Locate the cell with the specified text and output its [X, Y] center coordinate. 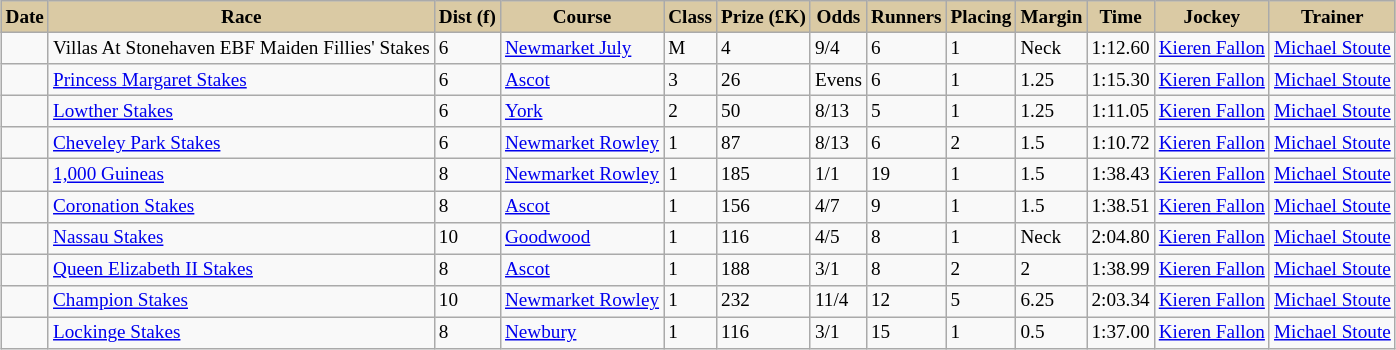
1:10.72 [1120, 143]
Margin [1052, 17]
Class [690, 17]
12 [906, 301]
2:03.34 [1120, 301]
York [582, 111]
4 [763, 48]
Race [241, 17]
1:15.30 [1120, 80]
87 [763, 143]
2:04.80 [1120, 238]
Time [1120, 17]
Prize (£K) [763, 17]
Date [25, 17]
Champion Stakes [241, 301]
11/4 [838, 301]
Runners [906, 17]
4/5 [838, 238]
188 [763, 270]
Queen Elizabeth II Stakes [241, 270]
Goodwood [582, 238]
26 [763, 80]
Newmarket July [582, 48]
185 [763, 175]
Princess Margaret Stakes [241, 80]
1:12.60 [1120, 48]
Jockey [1212, 17]
Lockinge Stakes [241, 333]
1:37.00 [1120, 333]
Evens [838, 80]
9 [906, 206]
232 [763, 301]
1:38.99 [1120, 270]
1:11.05 [1120, 111]
Nassau Stakes [241, 238]
0.5 [1052, 333]
Course [582, 17]
1/1 [838, 175]
1:38.51 [1120, 206]
156 [763, 206]
Coronation Stakes [241, 206]
3 [690, 80]
Trainer [1332, 17]
19 [906, 175]
50 [763, 111]
6.25 [1052, 301]
Dist (f) [467, 17]
4/7 [838, 206]
Odds [838, 17]
M [690, 48]
Lowther Stakes [241, 111]
Villas At Stonehaven EBF Maiden Fillies' Stakes [241, 48]
1:38.43 [1120, 175]
Cheveley Park Stakes [241, 143]
Newbury [582, 333]
1,000 Guineas [241, 175]
15 [906, 333]
9/4 [838, 48]
Placing [981, 17]
